Search for the cell housing the specified text and yield its [x, y] center coordinate. 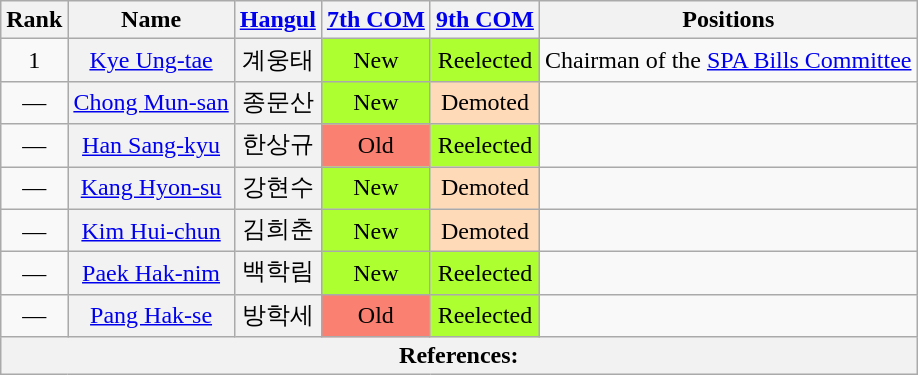
김희춘 [278, 230]
Chairman of the SPA Bills Committee [728, 60]
Positions [728, 20]
Paek Hak-nim [151, 274]
종문산 [278, 102]
Name [151, 20]
Chong Mun-san [151, 102]
Pang Hak-se [151, 316]
References: [459, 356]
1 [34, 60]
Hangul [278, 20]
방학세 [278, 316]
계웅태 [278, 60]
Rank [34, 20]
백학림 [278, 274]
Kye Ung-tae [151, 60]
강현수 [278, 188]
Han Sang-kyu [151, 146]
Kim Hui-chun [151, 230]
7th COM [376, 20]
한상규 [278, 146]
Kang Hyon-su [151, 188]
9th COM [484, 20]
